Identify which cell holds the provided text, then report its [X, Y] central coordinate. 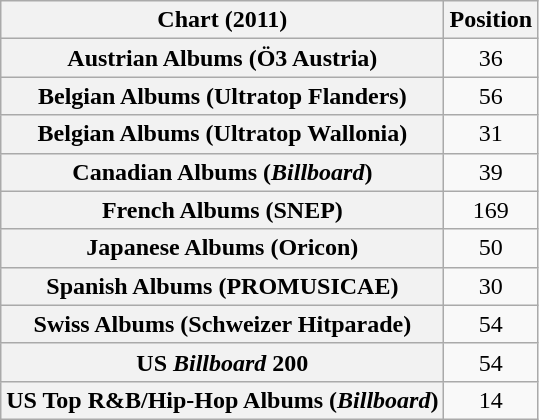
50 [491, 248]
36 [491, 58]
Belgian Albums (Ultratop Wallonia) [222, 134]
169 [491, 210]
Spanish Albums (PROMUSICAE) [222, 286]
Belgian Albums (Ultratop Flanders) [222, 96]
56 [491, 96]
Swiss Albums (Schweizer Hitparade) [222, 324]
39 [491, 172]
US Billboard 200 [222, 362]
Chart (2011) [222, 20]
14 [491, 400]
Japanese Albums (Oricon) [222, 248]
Canadian Albums (Billboard) [222, 172]
31 [491, 134]
30 [491, 286]
US Top R&B/Hip-Hop Albums (Billboard) [222, 400]
Position [491, 20]
French Albums (SNEP) [222, 210]
Austrian Albums (Ö3 Austria) [222, 58]
